From the cell containing the given text, extract its center point as (x, y) coordinate. 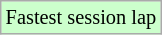
Fastest session lap (81, 17)
